Capture the cell that displays the provided text and extract its (x, y) central coordinate. 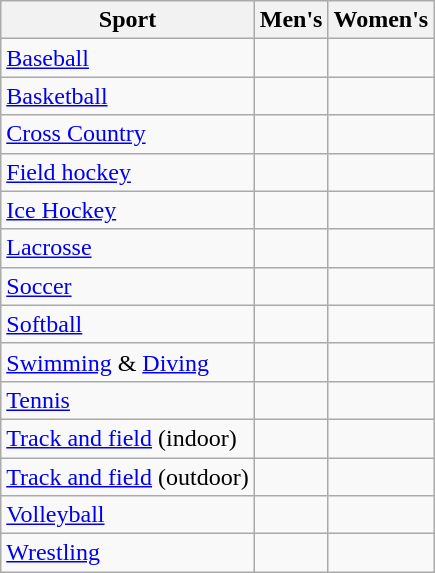
Track and field (indoor) (128, 438)
Women's (381, 20)
Field hockey (128, 172)
Track and field (outdoor) (128, 477)
Softball (128, 324)
Sport (128, 20)
Men's (291, 20)
Cross Country (128, 134)
Baseball (128, 58)
Ice Hockey (128, 210)
Wrestling (128, 553)
Tennis (128, 400)
Soccer (128, 286)
Basketball (128, 96)
Lacrosse (128, 248)
Swimming & Diving (128, 362)
Volleyball (128, 515)
